Pinpoint the cell where the given text exists, returning its (x, y) midpoint coordinate. 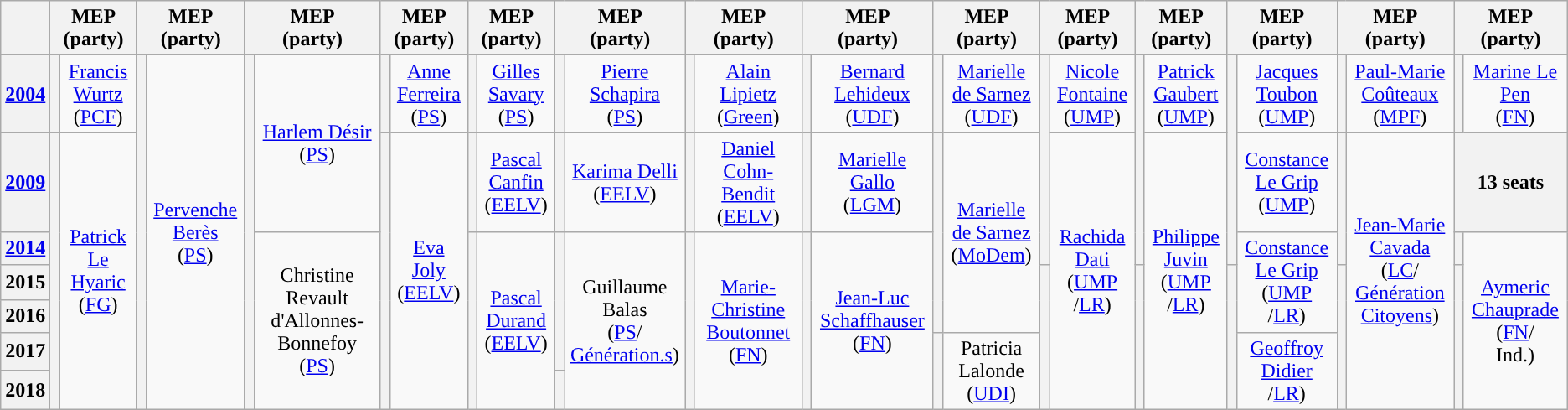
Philippe Juvin(UMP/LR) (1186, 271)
Geoffroy Didier/LR) (1287, 371)
Marielle Gallo(LGM) (872, 183)
Marielle de Sarnez(UDF) (991, 94)
2017 (25, 351)
Paul-Marie Coûteaux(MPF) (1400, 94)
2014 (25, 248)
Constance Le Grip(UMP/LR) (1287, 282)
Marie-Christine Boutonnet(FN) (748, 320)
2018 (25, 390)
Daniel Cohn-Bendit(EELV) (748, 183)
Constance Le Grip(UMP) (1287, 183)
Gilles Savary(PS) (516, 94)
Karima Delli(EELV) (625, 183)
Marielle de Sarnez(MoDem) (991, 232)
Eva Joly(EELV) (429, 271)
Alain Lipietz(Green) (748, 94)
Rachida Dati(UMP/LR) (1092, 271)
Christine Revault d'Allonnes-Bonnefoy(PS) (317, 320)
Harlem Désir(PS) (317, 144)
Aymeric Chauprade(FN/Ind.) (1516, 320)
13 seats (1511, 183)
Marine Le Pen(FN) (1516, 94)
Patrick Gaubert(UMP) (1186, 94)
2004 (25, 94)
Anne Ferreira(PS) (429, 94)
Pierre Schapira(PS) (625, 94)
Nicole Fontaine(UMP) (1092, 94)
Pervenche Berès(PS) (195, 232)
Pascal Durand(EELV) (516, 320)
2015 (25, 282)
2016 (25, 316)
Pascal Canfin(EELV) (516, 183)
Jean-Marie Cavada(LC/Génération Citoyens) (1400, 271)
Patrick Le Hyaric(FG) (99, 271)
2009 (25, 183)
Jacques Toubon(UMP) (1287, 94)
Jean-Luc Schaffhauser(FN) (872, 320)
Patricia Lalonde(UDI) (991, 371)
Guillaume Balas(PS/Génération.s) (625, 320)
Francis Wurtz(PCF) (99, 94)
Bernard Lehideux(UDF) (872, 94)
